Scan for the cell matching the given text and deliver its (X, Y) coordinate at center. 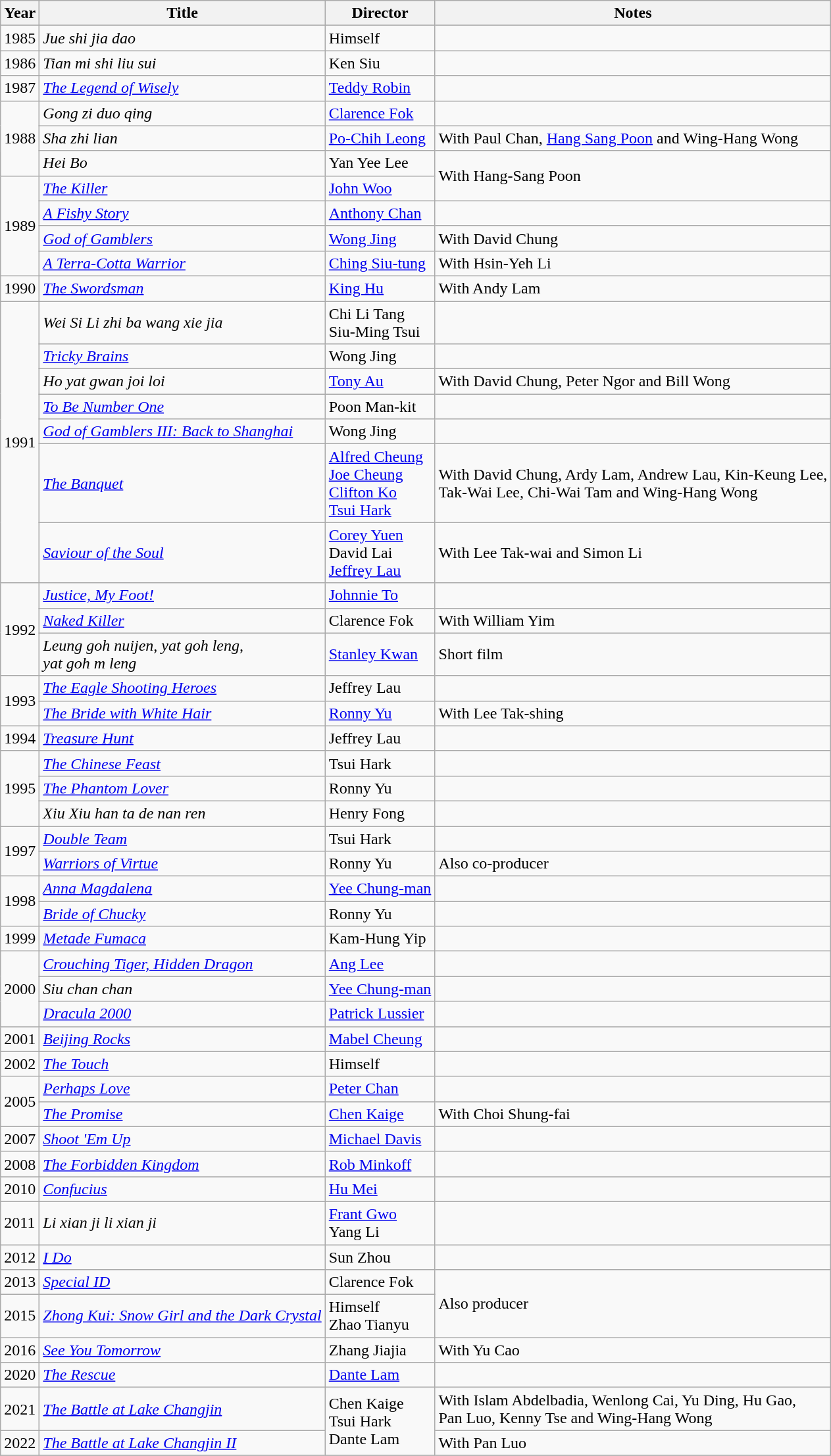
Warriors of Virtue (182, 864)
A Terra-Cotta Warrior (182, 263)
1985 (20, 38)
1990 (20, 288)
With David Chung, Ardy Lam, Andrew Lau, Kin-Keung Lee,Tak-Wai Lee, Chi-Wai Tam and Wing-Hang Wong (633, 483)
1999 (20, 939)
John Woo (380, 188)
Ang Lee (380, 964)
Michael Davis (380, 1139)
2012 (20, 1257)
2010 (20, 1189)
The Killer (182, 188)
See You Tomorrow (182, 1350)
2007 (20, 1139)
Kam-Hung Yip (380, 939)
The Forbidden Kingdom (182, 1164)
2021 (20, 1409)
Beijing Rocks (182, 1039)
Chi Li TangSiu-Ming Tsui (380, 322)
A Fishy Story (182, 213)
Hei Bo (182, 163)
Rob Minkoff (380, 1164)
Anna Magdalena (182, 889)
2000 (20, 989)
With Hsin-Yeh Li (633, 263)
The Swordsman (182, 288)
1992 (20, 629)
Saviour of the Soul (182, 553)
1989 (20, 226)
Justice, My Foot! (182, 595)
2011 (20, 1222)
Crouching Tiger, Hidden Dragon (182, 964)
Corey YuenDavid LaiJeffrey Lau (380, 553)
Title (182, 13)
1995 (20, 788)
Patrick Lussier (380, 1014)
1993 (20, 701)
With David Chung (633, 238)
Sha zhi lian (182, 138)
2013 (20, 1282)
The Touch (182, 1064)
Double Team (182, 839)
The Banquet (182, 483)
Teddy Robin (380, 88)
The Legend of Wisely (182, 88)
2005 (20, 1101)
Poon Man-kit (380, 407)
1998 (20, 901)
1987 (20, 88)
1994 (20, 738)
Perhaps Love (182, 1089)
With Pan Luo (633, 1443)
With Yu Cao (633, 1350)
HimselfZhao Tianyu (380, 1316)
Tian mi shi liu sui (182, 63)
Ken Siu (380, 63)
Sun Zhou (380, 1257)
The Bride with White Hair (182, 713)
The Chinese Feast (182, 763)
The Rescue (182, 1375)
God of Gamblers (182, 238)
Peter Chan (380, 1089)
Year (20, 13)
Bride of Chucky (182, 914)
Notes (633, 13)
With Hang-Sang Poon (633, 176)
Naked Killer (182, 620)
I Do (182, 1257)
Zhong Kui: Snow Girl and the Dark Crystal (182, 1316)
Zhang Jiajia (380, 1350)
2008 (20, 1164)
The Battle at Lake Changjin II (182, 1443)
Tricky Brains (182, 357)
Tony Au (380, 382)
2015 (20, 1316)
2002 (20, 1064)
Dante Lam (380, 1375)
Short film (633, 654)
Director (380, 13)
Siu chan chan (182, 989)
2001 (20, 1039)
1986 (20, 63)
To Be Number One (182, 407)
Johnnie To (380, 595)
Treasure Hunt (182, 738)
With Paul Chan, Hang Sang Poon and Wing-Hang Wong (633, 138)
Anthony Chan (380, 213)
Li xian ji li xian ji (182, 1222)
God of Gamblers III: Back to Shanghai (182, 432)
With Lee Tak-shing (633, 713)
Stanley Kwan (380, 654)
With William Yim (633, 620)
With David Chung, Peter Ngor and Bill Wong (633, 382)
With Andy Lam (633, 288)
The Eagle Shooting Heroes (182, 688)
2022 (20, 1443)
Ho yat gwan joi loi (182, 382)
With Islam Abdelbadia, Wenlong Cai, Yu Ding, Hu Gao,Pan Luo, Kenny Tse and Wing-Hang Wong (633, 1409)
With Lee Tak-wai and Simon Li (633, 553)
Wei Si Li zhi ba wang xie jia (182, 322)
The Phantom Lover (182, 788)
Mabel Cheung (380, 1039)
Jue shi jia dao (182, 38)
Po-Chih Leong (380, 138)
Hu Mei (380, 1189)
1988 (20, 138)
Chen KaigeTsui HarkDante Lam (380, 1421)
With Choi Shung-fai (633, 1114)
Xiu Xiu han ta de nan ren (182, 813)
1997 (20, 851)
The Promise (182, 1114)
Special ID (182, 1282)
Henry Fong (380, 813)
Frant GwoYang Li (380, 1222)
The Battle at Lake Changjin (182, 1409)
Chen Kaige (380, 1114)
Metade Fumaca (182, 939)
Ching Siu-tung (380, 263)
Dracula 2000 (182, 1014)
Confucius (182, 1189)
King Hu (380, 288)
Yan Yee Lee (380, 163)
Also co-producer (633, 864)
Alfred CheungJoe CheungClifton KoTsui Hark (380, 483)
1991 (20, 442)
2020 (20, 1375)
Leung goh nuijen, yat goh leng,yat goh m leng (182, 654)
Also producer (633, 1304)
2016 (20, 1350)
Gong zi duo qing (182, 113)
Shoot 'Em Up (182, 1139)
